From the cell containing the given text, extract its center point as [X, Y] coordinate. 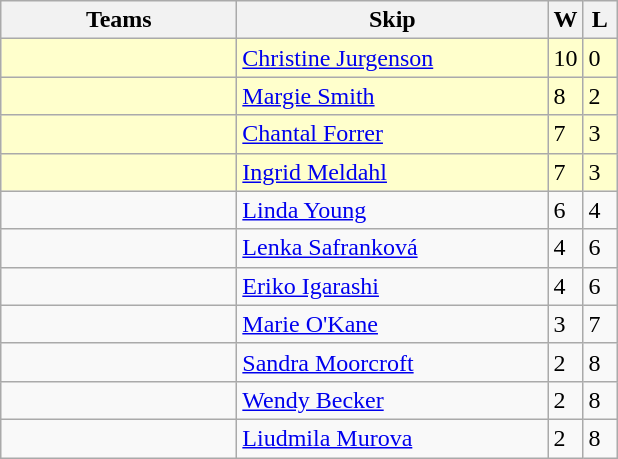
Sandra Moorcroft [392, 362]
Skip [392, 20]
0 [600, 58]
Eriko Igarashi [392, 286]
Wendy Becker [392, 400]
Marie O'Kane [392, 324]
Liudmila Murova [392, 438]
Ingrid Meldahl [392, 172]
Christine Jurgenson [392, 58]
Chantal Forrer [392, 134]
Teams [119, 20]
L [600, 20]
Linda Young [392, 210]
Margie Smith [392, 96]
10 [566, 58]
W [566, 20]
Lenka Safranková [392, 248]
